Return (x, y) of the center of cell containing provided text 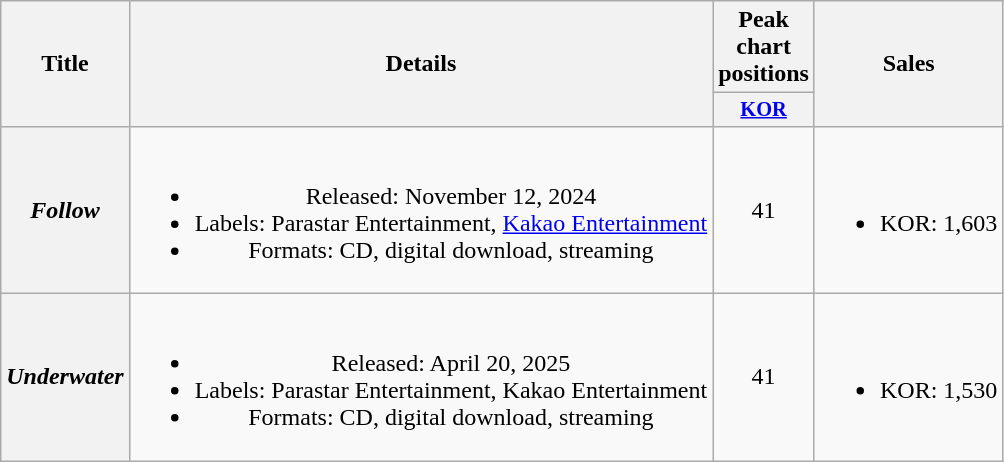
Released: April 20, 2025Labels: Parastar Entertainment, Kakao EntertainmentFormats: CD, digital download, streaming (421, 378)
KOR: 1,603 (908, 210)
Details (421, 64)
Underwater (65, 378)
Released: November 12, 2024Labels: Parastar Entertainment, Kakao EntertainmentFormats: CD, digital download, streaming (421, 210)
KOR: 1,530 (908, 378)
Peak chart positions (764, 47)
KOR (764, 110)
Title (65, 64)
Sales (908, 64)
Follow (65, 210)
